Find where the given text appears and provide that cell's center as [x, y] coordinate. 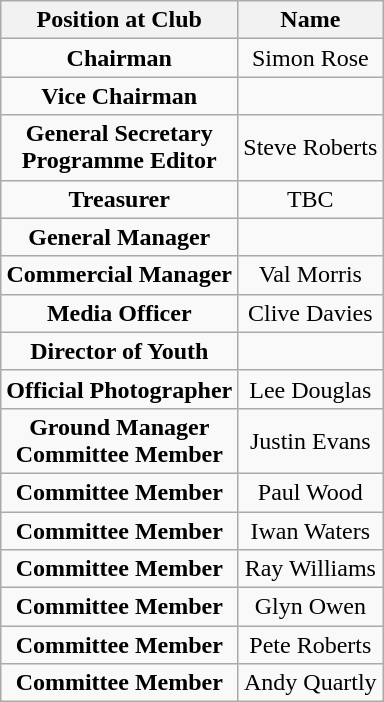
Name [310, 20]
TBC [310, 199]
Paul Wood [310, 492]
Justin Evans [310, 440]
Commercial Manager [120, 275]
General Manager [120, 237]
Glyn Owen [310, 607]
Ray Williams [310, 569]
Media Officer [120, 313]
Ground Manager Committee Member [120, 440]
Lee Douglas [310, 389]
Vice Chairman [120, 96]
Andy Quartly [310, 683]
Val Morris [310, 275]
Clive Davies [310, 313]
Chairman [120, 58]
Iwan Waters [310, 531]
Treasurer [120, 199]
General Secretary Programme Editor [120, 148]
Pete Roberts [310, 645]
Official Photographer [120, 389]
Steve Roberts [310, 148]
Position at Club [120, 20]
Director of Youth [120, 351]
Simon Rose [310, 58]
